Locate the cell with the specified text and output its [X, Y] center coordinate. 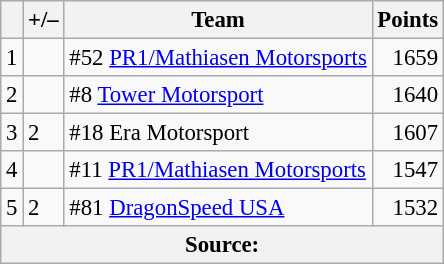
Points [408, 20]
1532 [408, 208]
#18 Era Motorsport [218, 133]
Source: [222, 245]
5 [12, 208]
1 [12, 58]
+/– [44, 20]
#81 DragonSpeed USA [218, 208]
Team [218, 20]
3 [12, 133]
#11 PR1/Mathiasen Motorsports [218, 170]
1640 [408, 95]
4 [12, 170]
1607 [408, 133]
#8 Tower Motorsport [218, 95]
1659 [408, 58]
#52 PR1/Mathiasen Motorsports [218, 58]
1547 [408, 170]
